Detect which cell encompasses the target text, then output its [x, y] center coordinate. 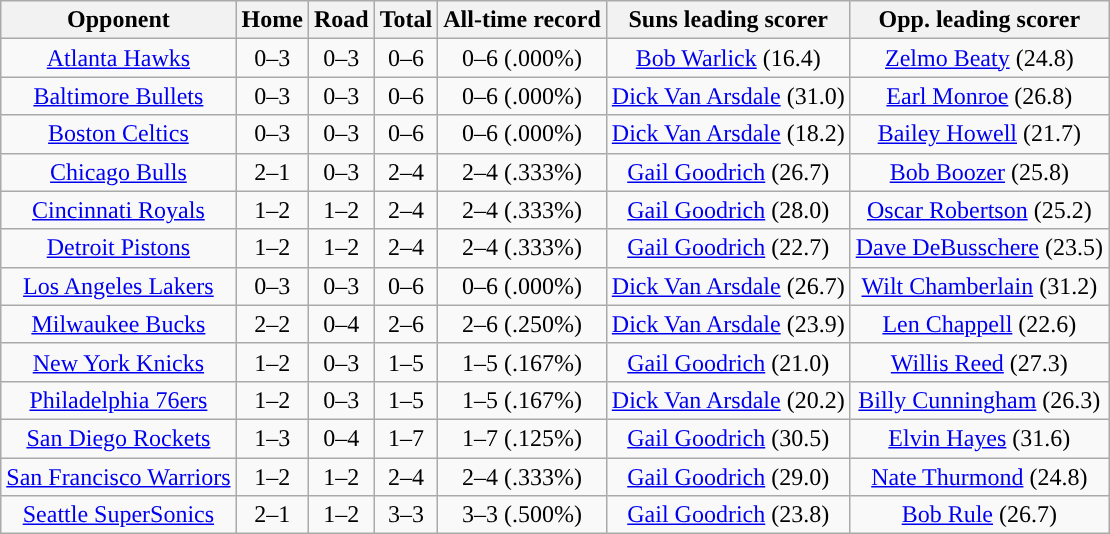
1–3 [272, 438]
Seattle SuperSonics [118, 515]
Len Chappell (22.6) [979, 324]
Boston Celtics [118, 134]
1–7 [406, 438]
Dick Van Arsdale (18.2) [728, 134]
Opp. leading scorer [979, 20]
Road [341, 20]
2–6 (.250%) [522, 324]
Home [272, 20]
Bob Rule (26.7) [979, 515]
Philadelphia 76ers [118, 400]
Atlanta Hawks [118, 58]
San Francisco Warriors [118, 477]
Gail Goodrich (30.5) [728, 438]
Gail Goodrich (26.7) [728, 172]
Detroit Pistons [118, 248]
Cincinnati Royals [118, 210]
San Diego Rockets [118, 438]
Bailey Howell (21.7) [979, 134]
Willis Reed (27.3) [979, 362]
Gail Goodrich (23.8) [728, 515]
Oscar Robertson (25.2) [979, 210]
1–7 (.125%) [522, 438]
Bob Warlick (16.4) [728, 58]
Gail Goodrich (21.0) [728, 362]
Dick Van Arsdale (31.0) [728, 96]
New York Knicks [118, 362]
2–2 [272, 324]
Zelmo Beaty (24.8) [979, 58]
2–6 [406, 324]
Gail Goodrich (29.0) [728, 477]
Dick Van Arsdale (26.7) [728, 286]
Elvin Hayes (31.6) [979, 438]
Nate Thurmond (24.8) [979, 477]
Billy Cunningham (26.3) [979, 400]
Wilt Chamberlain (31.2) [979, 286]
Baltimore Bullets [118, 96]
Dick Van Arsdale (20.2) [728, 400]
Opponent [118, 20]
Earl Monroe (26.8) [979, 96]
3–3 [406, 515]
Dave DeBusschere (23.5) [979, 248]
3–3 (.500%) [522, 515]
Gail Goodrich (28.0) [728, 210]
Dick Van Arsdale (23.9) [728, 324]
Chicago Bulls [118, 172]
Gail Goodrich (22.7) [728, 248]
Bob Boozer (25.8) [979, 172]
Suns leading scorer [728, 20]
Los Angeles Lakers [118, 286]
All-time record [522, 20]
Milwaukee Bucks [118, 324]
Total [406, 20]
